Capture the cell that displays the provided text and extract its (X, Y) central coordinate. 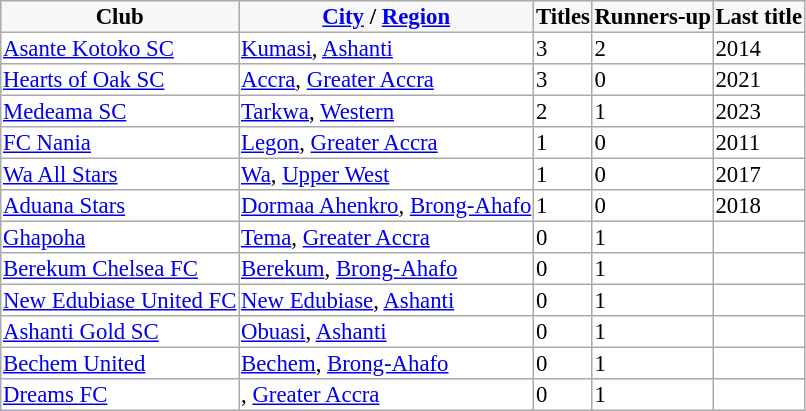
Obuasi, Ashanti (386, 332)
Tarkwa, Western (386, 111)
Wa, Upper West (386, 174)
Kumasi, Ashanti (386, 48)
, Greater Accra (386, 395)
Medeama SC (120, 111)
2021 (758, 80)
Tema, Greater Accra (386, 237)
Ghapoha (120, 237)
Last title (758, 17)
Ashanti Gold SC (120, 332)
Titles (564, 17)
Bechem, Brong-Ahafo (386, 363)
Berekum, Brong-Ahafo (386, 269)
Club (120, 17)
Runners-up (652, 17)
Aduana Stars (120, 206)
Legon, Greater Accra (386, 143)
FC Nania (120, 143)
New Edubiase United FC (120, 300)
Dormaa Ahenkro, Brong-Ahafo (386, 206)
Hearts of Oak SC (120, 80)
New Edubiase, Ashanti (386, 300)
Dreams FC (120, 395)
2017 (758, 174)
City / Region (386, 17)
Accra, Greater Accra (386, 80)
Berekum Chelsea FC (120, 269)
Bechem United (120, 363)
Wa All Stars (120, 174)
Asante Kotoko SC (120, 48)
2014 (758, 48)
2011 (758, 143)
2018 (758, 206)
2023 (758, 111)
